Output the (x, y) coordinate of the center of the cell containing the given text.  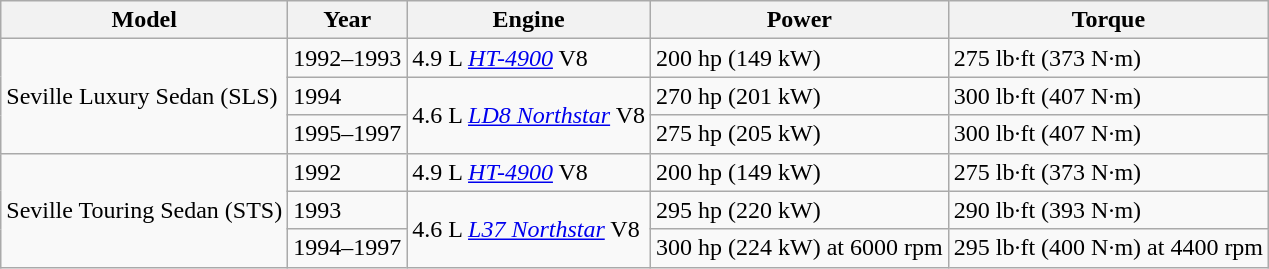
Seville Luxury Sedan (SLS) (144, 96)
270 hp (201 kW) (800, 96)
1994 (348, 96)
4.6 L L37 Northstar V8 (529, 229)
4.6 L LD8 Northstar V8 (529, 115)
Power (800, 20)
1992–1993 (348, 58)
295 hp (220 kW) (800, 210)
1992 (348, 172)
Model (144, 20)
300 hp (224 kW) at 6000 rpm (800, 248)
1994–1997 (348, 248)
Year (348, 20)
Torque (1108, 20)
Engine (529, 20)
295 lb·ft (400 N·m) at 4400 rpm (1108, 248)
1995–1997 (348, 134)
1993 (348, 210)
275 hp (205 kW) (800, 134)
290 lb·ft (393 N·m) (1108, 210)
Seville Touring Sedan (STS) (144, 210)
